Capture the cell that displays the provided text and extract its (X, Y) central coordinate. 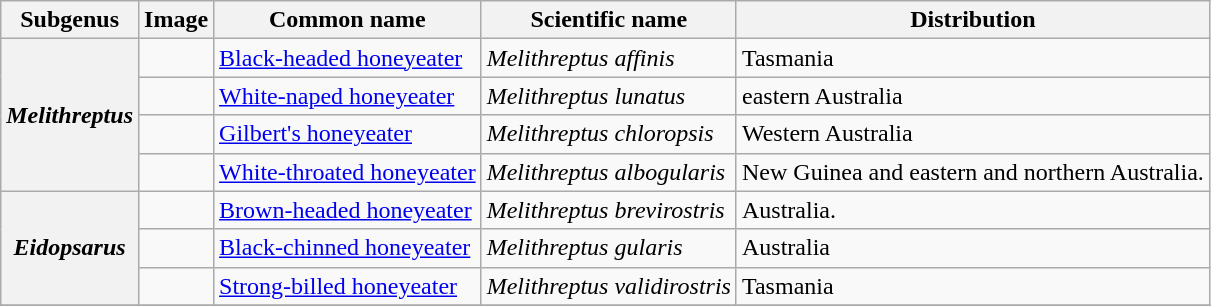
Subgenus (70, 20)
Eidopsarus (70, 248)
Melithreptus chloropsis (608, 134)
Common name (348, 20)
Black-chinned honeyeater (348, 248)
Strong-billed honeyeater (348, 286)
New Guinea and eastern and northern Australia. (972, 172)
Gilbert's honeyeater (348, 134)
Image (176, 20)
Western Australia (972, 134)
Melithreptus (70, 115)
eastern Australia (972, 96)
Distribution (972, 20)
Australia (972, 248)
Melithreptus brevirostris (608, 210)
Black-headed honeyeater (348, 58)
Melithreptus validirostris (608, 286)
Melithreptus lunatus (608, 96)
Scientific name (608, 20)
White-naped honeyeater (348, 96)
Melithreptus affinis (608, 58)
Melithreptus gularis (608, 248)
Brown-headed honeyeater (348, 210)
White-throated honeyeater (348, 172)
Melithreptus albogularis (608, 172)
Australia. (972, 210)
